Return the (X, Y) coordinate for the center point of the cell that contains the specified text.  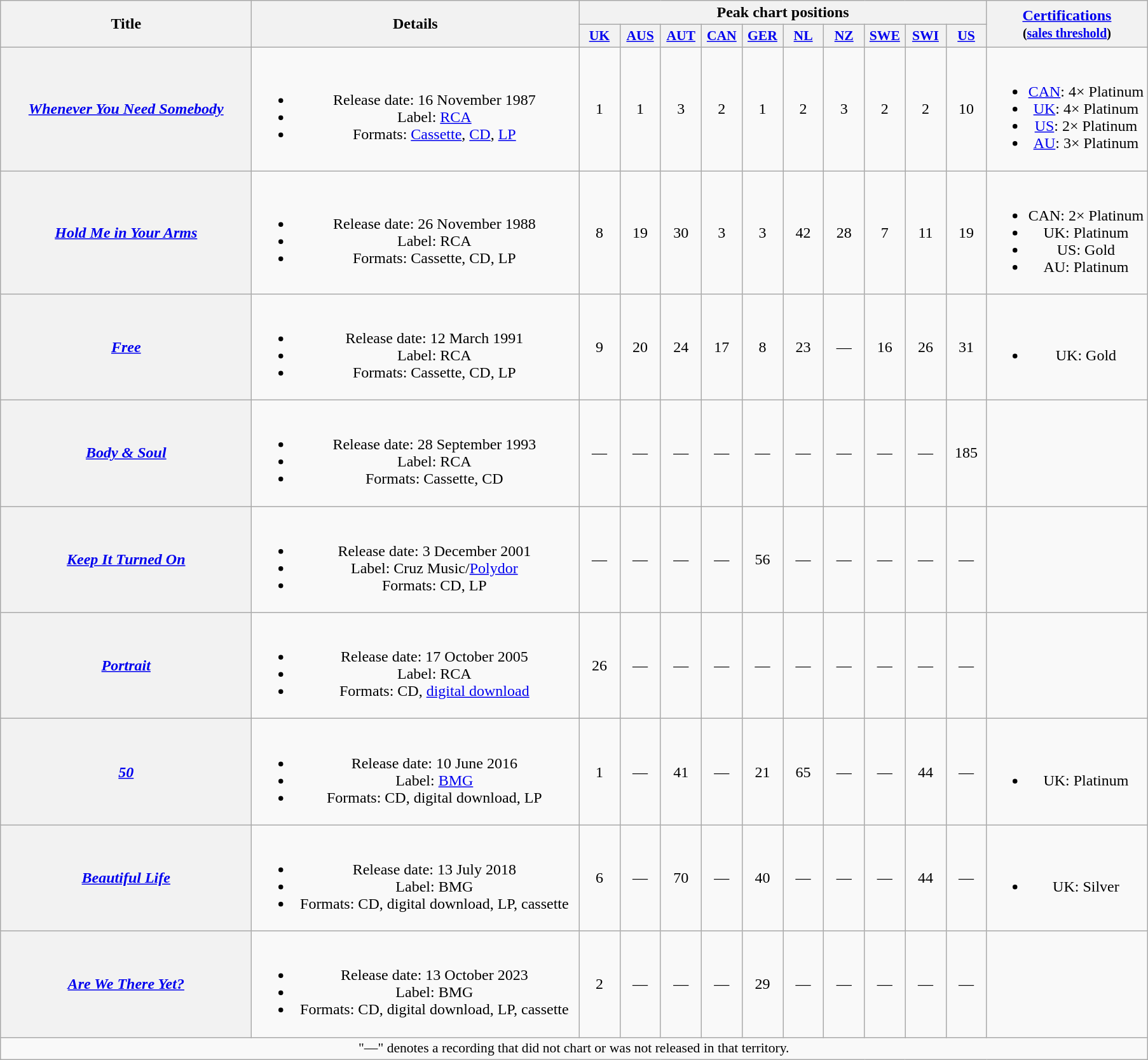
185 (966, 454)
Release date: 16 November 1987Label: RCAFormats: Cassette, CD, LP (416, 109)
CAN: 4× PlatinumUK: 4× PlatinumUS: 2× PlatinumAU: 3× Platinum (1067, 109)
AUT (681, 36)
Release date: 12 March 1991Label: RCAFormats: Cassette, CD, LP (416, 347)
42 (803, 232)
Portrait (126, 666)
AUS (640, 36)
10 (966, 109)
56 (762, 559)
NZ (844, 36)
Release date: 10 June 2016Label: BMGFormats: CD, digital download, LP (416, 771)
Details (416, 24)
6 (599, 878)
70 (681, 878)
Body & Soul (126, 454)
11 (926, 232)
41 (681, 771)
CAN (721, 36)
21 (762, 771)
16 (885, 347)
UK: Platinum (1067, 771)
UK: Silver (1067, 878)
9 (599, 347)
Free (126, 347)
20 (640, 347)
Are We There Yet? (126, 984)
23 (803, 347)
CAN: 2× PlatinumUK: PlatinumUS: GoldAU: Platinum (1067, 232)
Release date: 13 October 2023Label: BMGFormats: CD, digital download, LP, cassette (416, 984)
Release date: 13 July 2018Label: BMGFormats: CD, digital download, LP, cassette (416, 878)
US (966, 36)
17 (721, 347)
Title (126, 24)
SWE (885, 36)
7 (885, 232)
GER (762, 36)
Peak chart positions (783, 13)
UK: Gold (1067, 347)
"—" denotes a recording that did not chart or was not released in that territory. (574, 1049)
Release date: 28 September 1993Label: RCAFormats: Cassette, CD (416, 454)
Release date: 3 December 2001Label: Cruz Music/PolydorFormats: CD, LP (416, 559)
NL (803, 36)
Keep It Turned On (126, 559)
28 (844, 232)
40 (762, 878)
Whenever You Need Somebody (126, 109)
24 (681, 347)
Certifications(sales threshold) (1067, 24)
30 (681, 232)
SWI (926, 36)
Hold Me in Your Arms (126, 232)
Release date: 26 November 1988Label: RCAFormats: Cassette, CD, LP (416, 232)
Release date: 17 October 2005Label: RCAFormats: CD, digital download (416, 666)
UK (599, 36)
65 (803, 771)
50 (126, 771)
Beautiful Life (126, 878)
29 (762, 984)
31 (966, 347)
